Extract the [x, y] coordinate from the center of the cell holding the provided text.  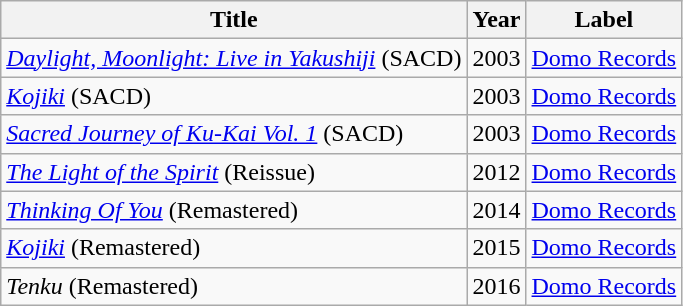
2015 [496, 248]
2012 [496, 172]
Label [604, 20]
Sacred Journey of Ku-Kai Vol. 1 (SACD) [234, 134]
Title [234, 20]
Thinking Of You (Remastered) [234, 210]
2016 [496, 286]
Tenku (Remastered) [234, 286]
Kojiki (SACD) [234, 96]
Year [496, 20]
The Light of the Spirit (Reissue) [234, 172]
2014 [496, 210]
Daylight, Moonlight: Live in Yakushiji (SACD) [234, 58]
Kojiki (Remastered) [234, 248]
